Provide the [x, y] coordinate of the cell's center where the given text is located.  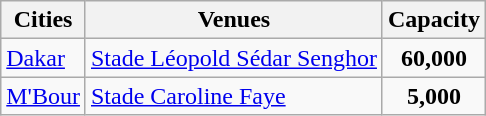
5,000 [434, 96]
Stade Caroline Faye [234, 96]
Venues [234, 20]
60,000 [434, 58]
Stade Léopold Sédar Senghor [234, 58]
Dakar [44, 58]
M'Bour [44, 96]
Cities [44, 20]
Capacity [434, 20]
